Output the [X, Y] coordinate of the center of the cell containing the given text.  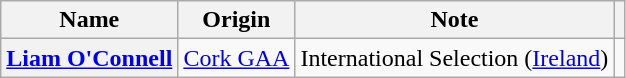
Name [90, 20]
Liam O'Connell [90, 58]
International Selection (Ireland) [454, 58]
Note [454, 20]
Origin [236, 20]
Cork GAA [236, 58]
